Scan for the cell matching the given text and deliver its (x, y) coordinate at center. 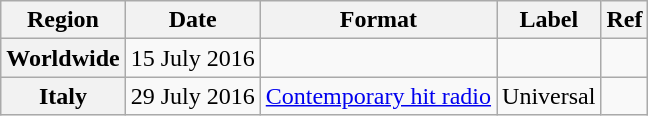
Contemporary hit radio (378, 96)
Region (63, 20)
Italy (63, 96)
Ref (624, 20)
15 July 2016 (192, 58)
Format (378, 20)
Worldwide (63, 58)
Date (192, 20)
29 July 2016 (192, 96)
Universal (549, 96)
Label (549, 20)
